Pinpoint the cell where the given text exists, returning its (X, Y) midpoint coordinate. 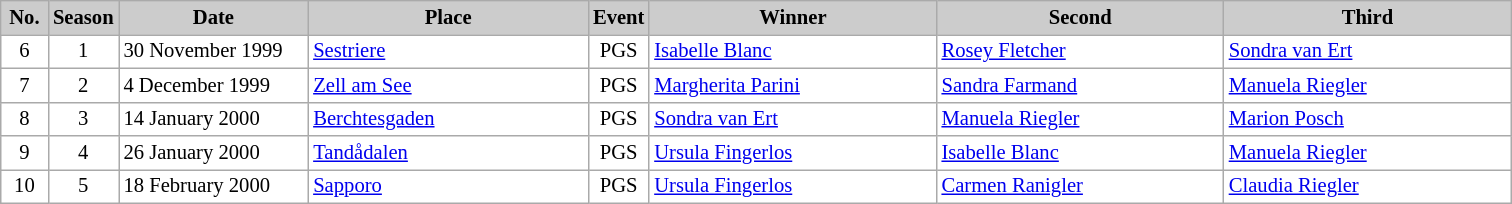
Sandra Farmand (1080, 85)
4 (83, 153)
7 (24, 85)
Event (618, 17)
6 (24, 51)
5 (83, 186)
30 November 1999 (213, 51)
Season (83, 17)
2 (83, 85)
Sestriere (448, 51)
Second (1080, 17)
1 (83, 51)
9 (24, 153)
26 January 2000 (213, 153)
Zell am See (448, 85)
18 February 2000 (213, 186)
Tandådalen (448, 153)
Claudia Riegler (1368, 186)
Marion Posch (1368, 119)
Sapporo (448, 186)
3 (83, 119)
10 (24, 186)
8 (24, 119)
Margherita Parini (792, 85)
4 December 1999 (213, 85)
Carmen Ranigler (1080, 186)
Place (448, 17)
No. (24, 17)
Date (213, 17)
Third (1368, 17)
14 January 2000 (213, 119)
Winner (792, 17)
Berchtesgaden (448, 119)
Rosey Fletcher (1080, 51)
